Extract the (X, Y) coordinate from the center of the cell holding the provided text.  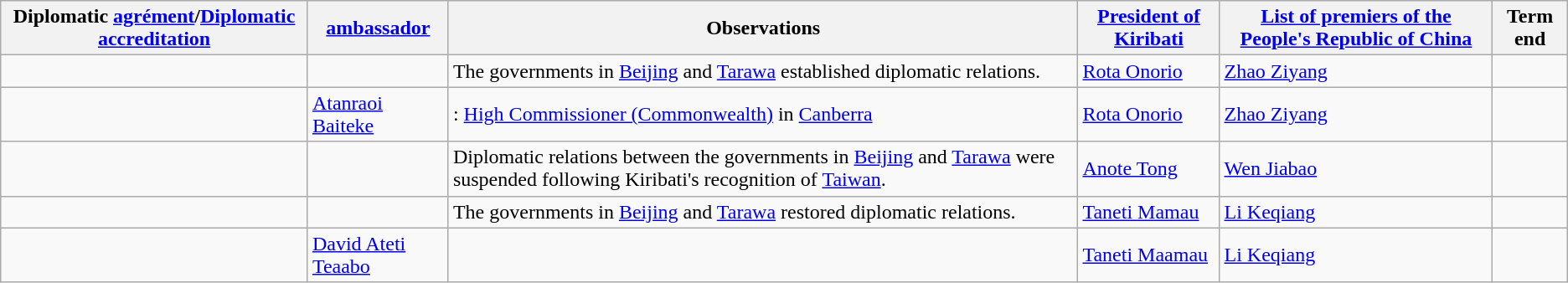
ambassador (378, 28)
The governments in Beijing and Tarawa established diplomatic relations. (763, 71)
Taneti Maamau (1149, 255)
List of premiers of the People's Republic of China (1356, 28)
President of Kiribati (1149, 28)
The governments in Beijing and Tarawa restored diplomatic relations. (763, 212)
Observations (763, 28)
Taneti Mamau (1149, 212)
Anote Tong (1149, 169)
Wen Jiabao (1356, 169)
Diplomatic relations between the governments in Beijing and Tarawa were suspended following Kiribati's recognition of Taiwan. (763, 169)
: High Commissioner (Commonwealth) in Canberra (763, 114)
Diplomatic agrément/Diplomatic accreditation (154, 28)
Term end (1529, 28)
Atanraoi Baiteke (378, 114)
David Ateti Teaabo (378, 255)
